Return the (X, Y) coordinate for the center point of the cell that contains the specified text.  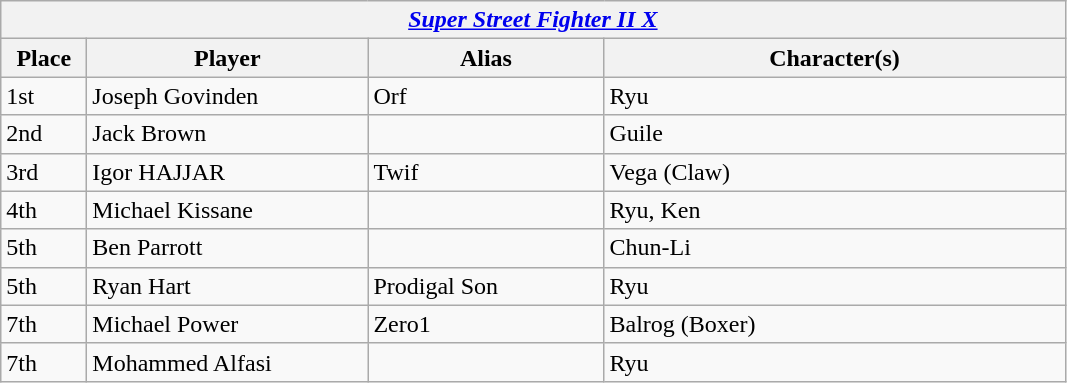
Michael Power (228, 324)
Chun-Li (834, 248)
Mohammed Alfasi (228, 362)
Alias (486, 58)
Ryu, Ken (834, 210)
Ben Parrott (228, 248)
Igor HAJJAR (228, 172)
2nd (44, 134)
Guile (834, 134)
Prodigal Son (486, 286)
Place (44, 58)
Joseph Govinden (228, 96)
Vega (Claw) (834, 172)
Twif (486, 172)
Player (228, 58)
Orf (486, 96)
Jack Brown (228, 134)
3rd (44, 172)
Super Street Fighter II X (533, 20)
Ryan Hart (228, 286)
1st (44, 96)
Michael Kissane (228, 210)
Character(s) (834, 58)
4th (44, 210)
Balrog (Boxer) (834, 324)
Zero1 (486, 324)
